Find where the given text appears and provide that cell's center as (x, y) coordinate. 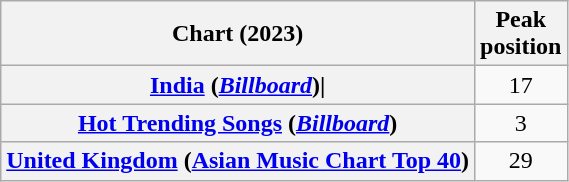
Hot Trending Songs (Billboard) (238, 123)
17 (521, 85)
United Kingdom (Asian Music Chart Top 40) (238, 161)
3 (521, 123)
Chart (2023) (238, 34)
29 (521, 161)
India (Billboard)| (238, 85)
Peakposition (521, 34)
